Return [X, Y] of the center of cell containing provided text 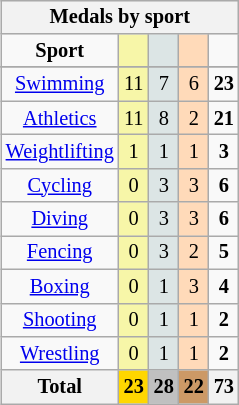
Fencing [60, 253]
22 [194, 387]
Wrestling [60, 354]
28 [164, 387]
Diving [60, 219]
Weightlifting [60, 152]
Swimming [60, 84]
73 [224, 387]
Shooting [60, 320]
5 [224, 253]
Sport [60, 51]
Medals by sport [120, 17]
4 [224, 286]
Boxing [60, 286]
Total [60, 387]
7 [164, 84]
8 [164, 118]
Cycling [60, 185]
Athletics [60, 118]
21 [224, 118]
